Return (X, Y) of the center of cell containing provided text 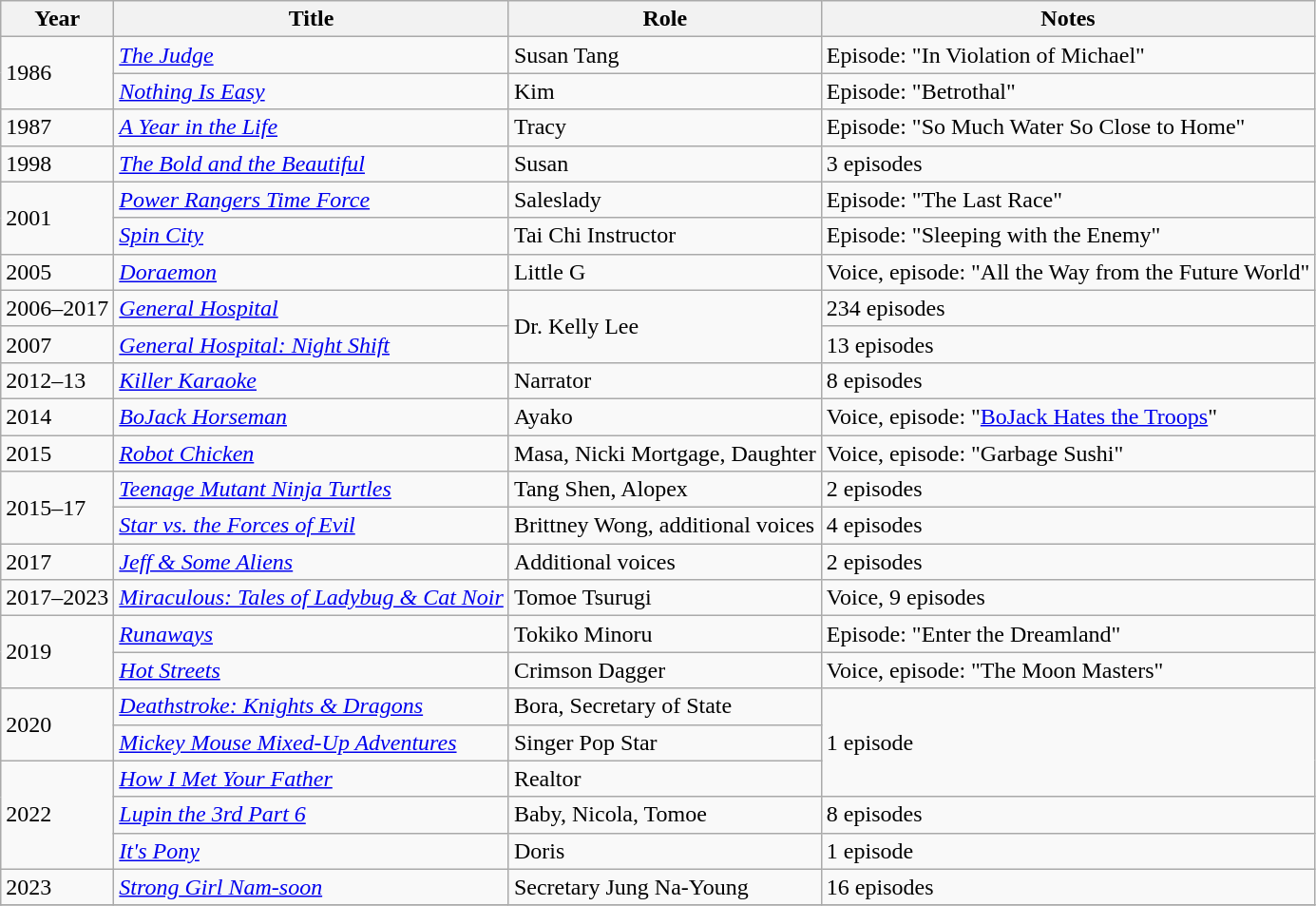
Episode: "The Last Race" (1068, 200)
16 episodes (1068, 887)
Realtor (665, 779)
Miraculous: Tales of Ladybug & Cat Noir (312, 598)
Secretary Jung Na-Young (665, 887)
Singer Pop Star (665, 742)
The Judge (312, 55)
Masa, Nicki Mortgage, Daughter (665, 453)
Runaways (312, 634)
Spin City (312, 236)
How I Met Your Father (312, 779)
General Hospital: Night Shift (312, 344)
Power Rangers Time Force (312, 200)
Tai Chi Instructor (665, 236)
2014 (57, 416)
2015–17 (57, 508)
Tomoe Tsurugi (665, 598)
2020 (57, 724)
Kim (665, 91)
2017–2023 (57, 598)
Title (312, 19)
2012–13 (57, 380)
BoJack Horseman (312, 416)
A Year in the Life (312, 127)
2007 (57, 344)
Episode: "So Much Water So Close to Home" (1068, 127)
2005 (57, 272)
Strong Girl Nam-soon (312, 887)
Lupin the 3rd Part 6 (312, 815)
Doraemon (312, 272)
1986 (57, 73)
Little G (665, 272)
Deathstroke: Knights & Dragons (312, 706)
General Hospital (312, 308)
Bora, Secretary of State (665, 706)
2022 (57, 815)
1998 (57, 164)
Voice, episode: "Garbage Sushi" (1068, 453)
Tang Shen, Alopex (665, 490)
Doris (665, 851)
Susan (665, 164)
Additional voices (665, 562)
Narrator (665, 380)
2001 (57, 218)
2017 (57, 562)
Tokiko Minoru (665, 634)
Star vs. the Forces of Evil (312, 526)
Episode: "Betrothal" (1068, 91)
It's Pony (312, 851)
2006–2017 (57, 308)
Voice, episode: "All the Way from the Future World" (1068, 272)
Saleslady (665, 200)
Brittney Wong, additional voices (665, 526)
Susan Tang (665, 55)
3 episodes (1068, 164)
2019 (57, 652)
2015 (57, 453)
Baby, Nicola, Tomoe (665, 815)
Role (665, 19)
13 episodes (1068, 344)
2023 (57, 887)
4 episodes (1068, 526)
Crimson Dagger (665, 670)
Dr. Kelly Lee (665, 326)
Robot Chicken (312, 453)
Year (57, 19)
Killer Karaoke (312, 380)
234 episodes (1068, 308)
Ayako (665, 416)
Teenage Mutant Ninja Turtles (312, 490)
Nothing Is Easy (312, 91)
Tracy (665, 127)
Episode: "Sleeping with the Enemy" (1068, 236)
Episode: "In Violation of Michael" (1068, 55)
Jeff & Some Aliens (312, 562)
Voice, episode: "The Moon Masters" (1068, 670)
The Bold and the Beautiful (312, 164)
Voice, episode: "BoJack Hates the Troops" (1068, 416)
Voice, 9 episodes (1068, 598)
Episode: "Enter the Dreamland" (1068, 634)
Notes (1068, 19)
Hot Streets (312, 670)
Mickey Mouse Mixed-Up Adventures (312, 742)
1987 (57, 127)
